Return [X, Y] of the center of cell containing provided text 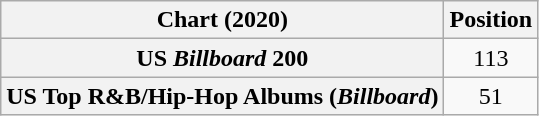
113 [491, 58]
Position [491, 20]
US Billboard 200 [222, 58]
US Top R&B/Hip-Hop Albums (Billboard) [222, 96]
Chart (2020) [222, 20]
51 [491, 96]
